Extract the [X, Y] coordinate from the center of the cell holding the provided text.  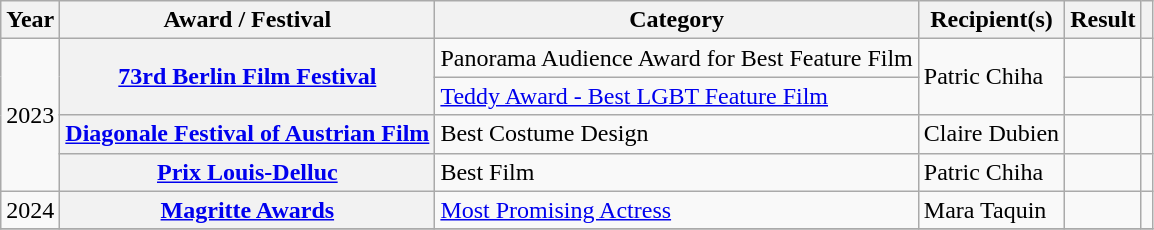
Prix Louis-Delluc [248, 172]
2023 [30, 115]
Mara Taquin [991, 210]
Most Promising Actress [676, 210]
Best Film [676, 172]
Award / Festival [248, 20]
Panorama Audience Award for Best Feature Film [676, 58]
Magritte Awards [248, 210]
Result [1103, 20]
Diagonale Festival of Austrian Film [248, 134]
Category [676, 20]
Year [30, 20]
Teddy Award - Best LGBT Feature Film [676, 96]
Claire Dubien [991, 134]
Best Costume Design [676, 134]
73rd Berlin Film Festival [248, 77]
2024 [30, 210]
Recipient(s) [991, 20]
